Return (X, Y) of the center of cell containing provided text 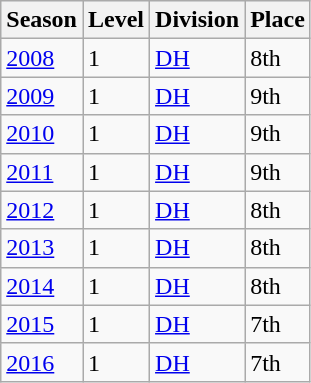
2016 (42, 362)
2010 (42, 134)
Season (42, 20)
2012 (42, 210)
2009 (42, 96)
2015 (42, 324)
Place (278, 20)
2008 (42, 58)
2013 (42, 248)
Division (198, 20)
2014 (42, 286)
Level (116, 20)
2011 (42, 172)
